Extract the (X, Y) coordinate from the center of the cell holding the provided text.  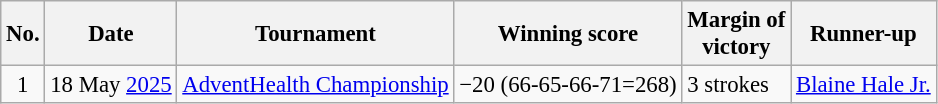
Date (111, 34)
AdventHealth Championship (316, 85)
3 strokes (736, 85)
Tournament (316, 34)
1 (23, 85)
−20 (66-65-66-71=268) (568, 85)
Runner-up (864, 34)
Blaine Hale Jr. (864, 85)
Margin ofvictory (736, 34)
Winning score (568, 34)
18 May 2025 (111, 85)
No. (23, 34)
